Identify which cell holds the provided text, then report its [X, Y] central coordinate. 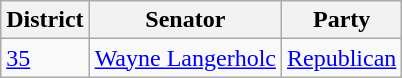
District [45, 20]
Senator [185, 20]
35 [45, 58]
Party [341, 20]
Republican [341, 58]
Wayne Langerholc [185, 58]
